From the cell containing the given text, extract its center point as (x, y) coordinate. 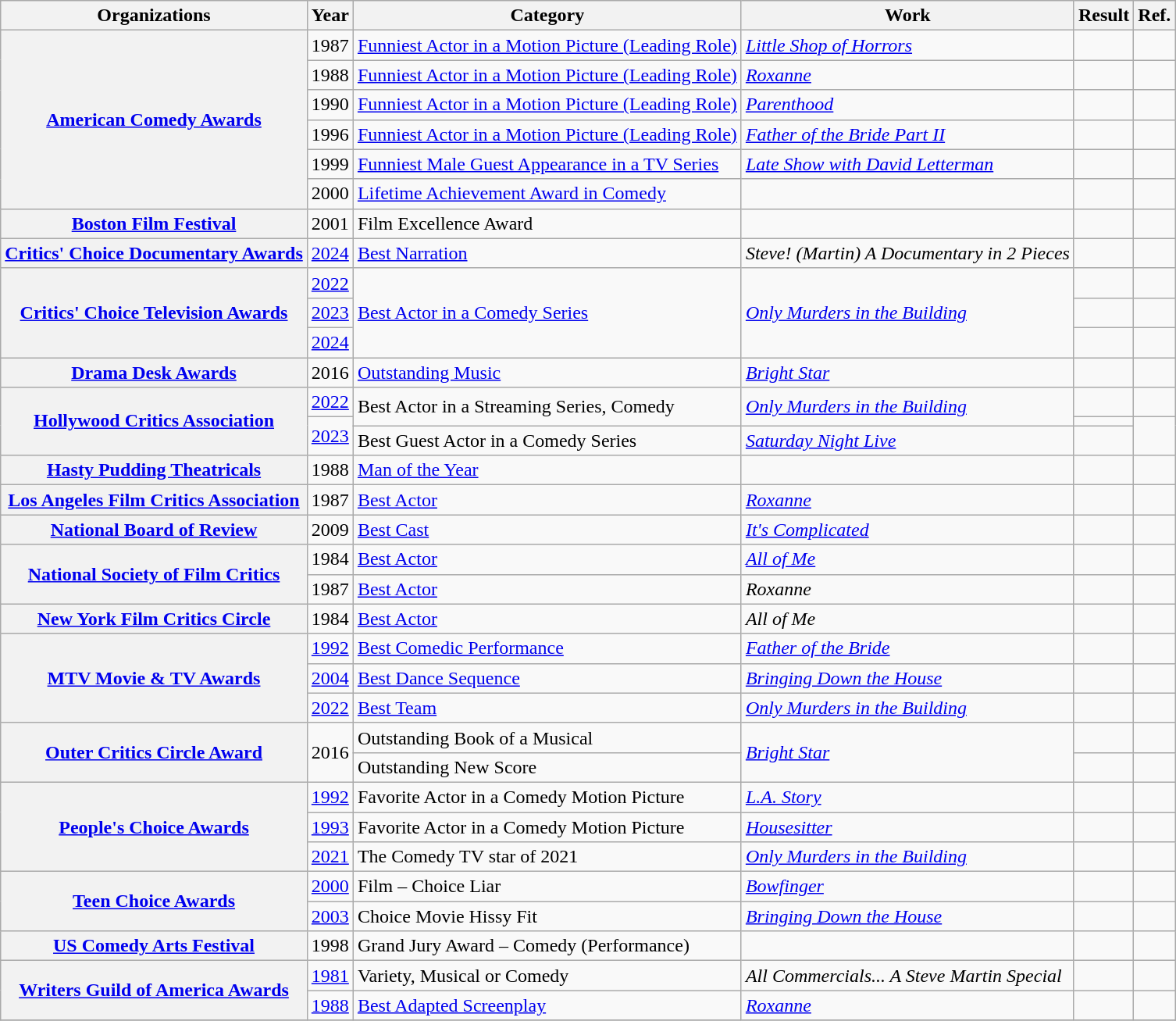
Best Cast (547, 530)
Father of the Bride Part II (907, 134)
Best Comedic Performance (547, 648)
2003 (330, 916)
Little Shop of Horrors (907, 45)
It's Complicated (907, 530)
2021 (330, 857)
Result (1103, 16)
The Comedy TV star of 2021 (547, 857)
Work (907, 16)
Best Adapted Screenplay (547, 1005)
Best Actor in a Streaming Series, Comedy (547, 406)
Year (330, 16)
Boston Film Festival (155, 223)
Drama Desk Awards (155, 373)
Lifetime Achievement Award in Comedy (547, 194)
Category (547, 16)
Writers Guild of America Awards (155, 991)
Funniest Male Guest Appearance in a TV Series (547, 164)
American Comedy Awards (155, 120)
People's Choice Awards (155, 826)
1990 (330, 105)
Choice Movie Hissy Fit (547, 916)
L.A. Story (907, 797)
Housesitter (907, 827)
Parenthood (907, 105)
2009 (330, 530)
Grand Jury Award – Comedy (Performance) (547, 946)
1996 (330, 134)
2004 (330, 678)
Bowfinger (907, 887)
1999 (330, 164)
National Board of Review (155, 530)
National Society of Film Critics (155, 574)
Outer Critics Circle Award (155, 752)
Outstanding Music (547, 373)
Late Show with David Letterman (907, 164)
Los Angeles Film Critics Association (155, 500)
Teen Choice Awards (155, 901)
US Comedy Arts Festival (155, 946)
Father of the Bride (907, 648)
Man of the Year (547, 470)
Best Dance Sequence (547, 678)
New York Film Critics Circle (155, 619)
2001 (330, 223)
Outstanding Book of a Musical (547, 737)
Critics' Choice Documentary Awards (155, 253)
Hollywood Critics Association (155, 422)
Saturday Night Live (907, 441)
Hasty Pudding Theatricals (155, 470)
Best Narration (547, 253)
All Commercials... A Steve Martin Special (907, 976)
Best Guest Actor in a Comedy Series (547, 441)
Organizations (155, 16)
1981 (330, 976)
Film – Choice Liar (547, 887)
Film Excellence Award (547, 223)
1993 (330, 827)
Ref. (1154, 16)
Outstanding New Score (547, 767)
1998 (330, 946)
Critics' Choice Television Awards (155, 312)
Steve! (Martin) A Documentary in 2 Pieces (907, 253)
Variety, Musical or Comedy (547, 976)
Best Actor in a Comedy Series (547, 312)
Best Team (547, 708)
MTV Movie & TV Awards (155, 678)
